Determine the (X, Y) coordinate at the center of the cell enclosing the given text.  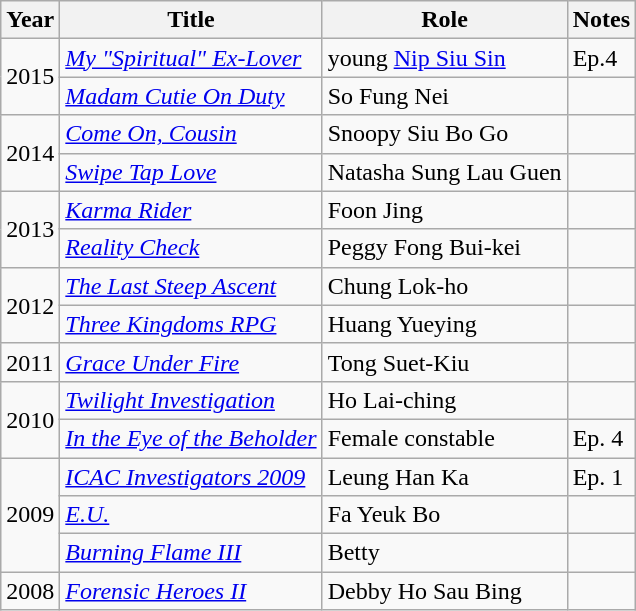
2015 (30, 77)
Tong Suet-Kiu (444, 362)
2008 (30, 591)
Karma Rider (191, 210)
2010 (30, 419)
Betty (444, 553)
Huang Yueying (444, 324)
E.U. (191, 515)
So Fung Nei (444, 96)
Swipe Tap Love (191, 172)
My "Spiritual" Ex-Lover (191, 58)
Title (191, 20)
Snoopy Siu Bo Go (444, 134)
2009 (30, 515)
Three Kingdoms RPG (191, 324)
2011 (30, 362)
Twilight Investigation (191, 400)
In the Eye of the Beholder (191, 438)
Natasha Sung Lau Guen (444, 172)
young Nip Siu Sin (444, 58)
Grace Under Fire (191, 362)
Peggy Fong Bui-kei (444, 248)
Leung Han Ka (444, 477)
Foon Jing (444, 210)
2014 (30, 153)
2013 (30, 229)
Chung Lok-ho (444, 286)
Ep.4 (601, 58)
Notes (601, 20)
ICAC Investigators 2009 (191, 477)
Reality Check (191, 248)
Forensic Heroes II (191, 591)
Burning Flame III (191, 553)
Ho Lai-ching (444, 400)
2012 (30, 305)
Fa Yeuk Bo (444, 515)
Female constable (444, 438)
Ep. 1 (601, 477)
Year (30, 20)
Debby Ho Sau Bing (444, 591)
The Last Steep Ascent (191, 286)
Come On, Cousin (191, 134)
Role (444, 20)
Madam Cutie On Duty (191, 96)
Ep. 4 (601, 438)
